Detect which cell encompasses the target text, then output its [X, Y] center coordinate. 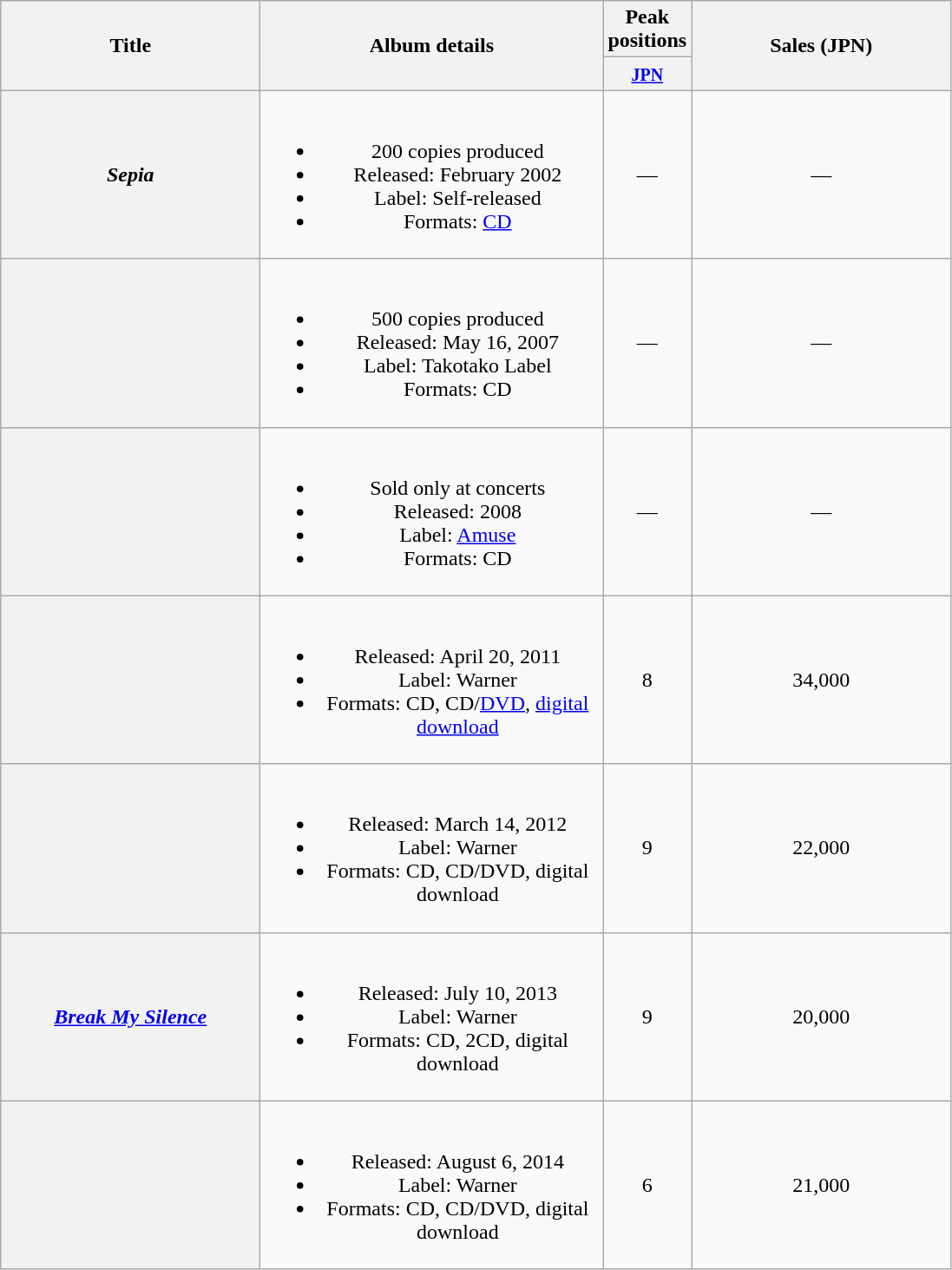
6 [647, 1185]
Title [130, 45]
Album details [432, 45]
Released: August 6, 2014Label: WarnerFormats: CD, CD/DVD, digital download [432, 1185]
Released: July 10, 2013Label: WarnerFormats: CD, 2CD, digital download [432, 1017]
200 copies producedReleased: February 2002Label: Self-releasedFormats: CD [432, 174]
Released: April 20, 2011Label: WarnerFormats: CD, CD/DVD, digital download [432, 680]
8 [647, 680]
34,000 [821, 680]
JPN [647, 74]
22,000 [821, 848]
21,000 [821, 1185]
Released: March 14, 2012Label: WarnerFormats: CD, CD/DVD, digital download [432, 848]
20,000 [821, 1017]
Sepia [130, 174]
Sales (JPN) [821, 45]
500 copies producedReleased: May 16, 2007Label: Takotako LabelFormats: CD [432, 343]
Sold only at concertsReleased: 2008Label: AmuseFormats: CD [432, 511]
Peak positions [647, 30]
Break My Silence [130, 1017]
